Output the (x, y) coordinate of the center of the cell containing the given text.  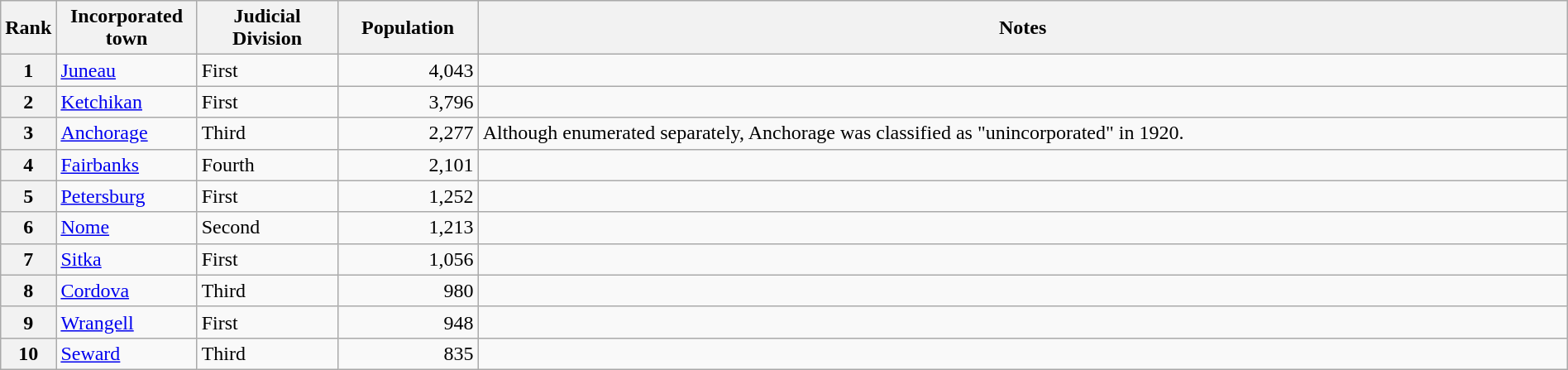
Ketchikan (127, 102)
4 (28, 165)
948 (408, 322)
1,252 (408, 196)
Seward (127, 353)
3,796 (408, 102)
2,101 (408, 165)
Wrangell (127, 322)
8 (28, 291)
Incorporated town (127, 28)
Judicial Division (267, 28)
10 (28, 353)
Although enumerated separately, Anchorage was classified as "unincorporated" in 1920. (1022, 133)
1,056 (408, 259)
Petersburg (127, 196)
1 (28, 70)
835 (408, 353)
Juneau (127, 70)
Fairbanks (127, 165)
Notes (1022, 28)
Cordova (127, 291)
4,043 (408, 70)
3 (28, 133)
Sitka (127, 259)
Second (267, 228)
Fourth (267, 165)
1,213 (408, 228)
9 (28, 322)
980 (408, 291)
7 (28, 259)
Nome (127, 228)
6 (28, 228)
2,277 (408, 133)
Rank (28, 28)
Population (408, 28)
5 (28, 196)
Anchorage (127, 133)
2 (28, 102)
